For the text-containing cell, return its midpoint in (X, Y) coordinate format. 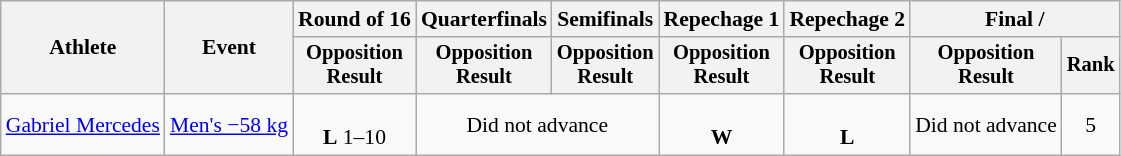
Quarterfinals (484, 19)
Round of 16 (354, 19)
Event (229, 48)
5 (1091, 124)
Gabriel Mercedes (83, 124)
Repechage 1 (722, 19)
Athlete (83, 48)
L 1–10 (354, 124)
Men's −58 kg (229, 124)
Rank (1091, 66)
L (847, 124)
Semifinals (606, 19)
Final / (1014, 19)
W (722, 124)
Repechage 2 (847, 19)
